Return [X, Y] of the center of cell containing provided text 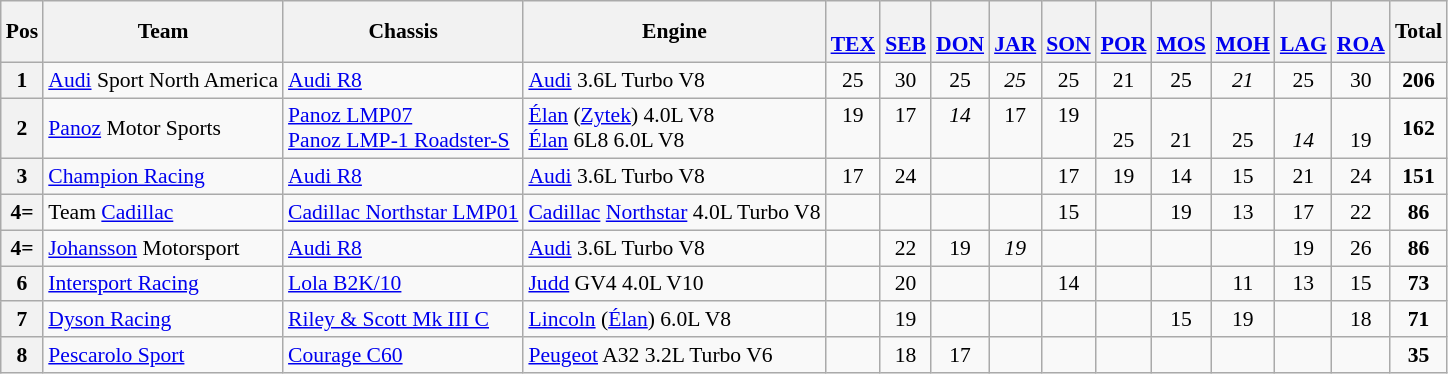
151 [1418, 177]
Intersport Racing [163, 284]
Lola B2K/10 [403, 284]
Pescarolo Sport [163, 355]
Panoz LMP07Panoz LMP-1 Roadster-S [403, 128]
26 [1361, 248]
6 [22, 284]
LAG [1304, 32]
Cadillac Northstar LMP01 [403, 213]
20 [906, 284]
Total [1418, 32]
Engine [674, 32]
2 [22, 128]
11 [1243, 284]
73 [1418, 284]
MOS [1180, 32]
Pos [22, 32]
POR [1124, 32]
8 [22, 355]
SON [1068, 32]
Riley & Scott Mk III C [403, 320]
Cadillac Northstar 4.0L Turbo V8 [674, 213]
Courage C60 [403, 355]
Audi Sport North America [163, 80]
Team [163, 32]
Panoz Motor Sports [163, 128]
162 [1418, 128]
71 [1418, 320]
SEB [906, 32]
Dyson Racing [163, 320]
Judd GV4 4.0L V10 [674, 284]
1 [22, 80]
3 [22, 177]
Chassis [403, 32]
Team Cadillac [163, 213]
ROA [1361, 32]
JAR [1015, 32]
Lincoln (Élan) 6.0L V8 [674, 320]
Peugeot A32 3.2L Turbo V6 [674, 355]
35 [1418, 355]
MOH [1243, 32]
Champion Racing [163, 177]
Johansson Motorsport [163, 248]
TEX [854, 32]
7 [22, 320]
Élan (Zytek) 4.0L V8Élan 6L8 6.0L V8 [674, 128]
206 [1418, 80]
DON [960, 32]
